Locate the cell with the specified text and output its [X, Y] center coordinate. 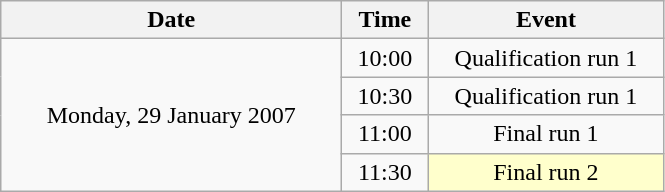
Monday, 29 January 2007 [172, 115]
Final run 2 [546, 172]
10:30 [385, 96]
Final run 1 [546, 134]
10:00 [385, 58]
Event [546, 20]
11:30 [385, 172]
11:00 [385, 134]
Time [385, 20]
Date [172, 20]
